Pinpoint the cell where the given text exists, returning its [x, y] midpoint coordinate. 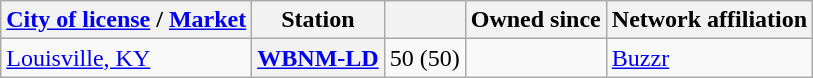
50 (50) [424, 58]
Network affiliation [709, 20]
Buzzr [709, 58]
City of license / Market [126, 20]
Station [318, 20]
Louisville, KY [126, 58]
Owned since [536, 20]
WBNM-LD [318, 58]
